For the text-containing cell, return its midpoint in [X, Y] coordinate format. 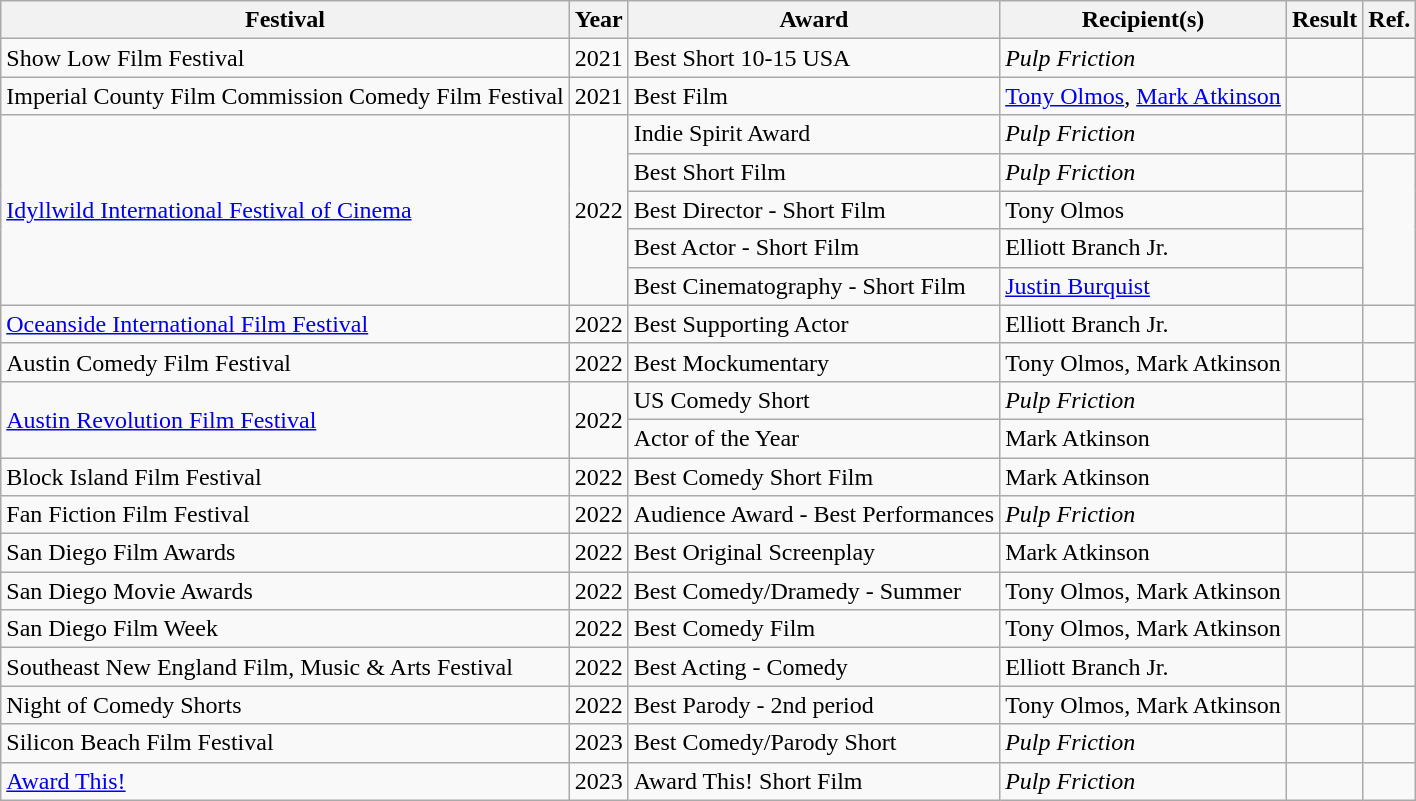
Show Low Film Festival [285, 58]
US Comedy Short [814, 400]
San Diego Movie Awards [285, 591]
Austin Comedy Film Festival [285, 362]
Fan Fiction Film Festival [285, 515]
Ref. [1390, 20]
Recipient(s) [1144, 20]
Actor of the Year [814, 438]
San Diego Film Week [285, 629]
Best Comedy Film [814, 629]
Best Original Screenplay [814, 553]
San Diego Film Awards [285, 553]
Best Short Film [814, 172]
Tony Olmos [1144, 210]
Night of Comedy Shorts [285, 705]
Best Director - Short Film [814, 210]
Award [814, 20]
Southeast New England Film, Music & Arts Festival [285, 667]
Best Film [814, 96]
Austin Revolution Film Festival [285, 419]
Best Comedy/Parody Short [814, 743]
Festival [285, 20]
Best Short 10-15 USA [814, 58]
Best Comedy/Dramedy - Summer [814, 591]
Silicon Beach Film Festival [285, 743]
Best Actor - Short Film [814, 248]
Audience Award - Best Performances [814, 515]
Indie Spirit Award [814, 134]
Best Cinematography - Short Film [814, 286]
Best Comedy Short Film [814, 477]
Year [598, 20]
Justin Burquist [1144, 286]
Best Acting - Comedy [814, 667]
Award This! Short Film [814, 781]
Idyllwild International Festival of Cinema [285, 210]
Award This! [285, 781]
Block Island Film Festival [285, 477]
Result [1324, 20]
Best Supporting Actor [814, 324]
Oceanside International Film Festival [285, 324]
Best Mockumentary [814, 362]
Imperial County Film Commission Comedy Film Festival [285, 96]
Best Parody - 2nd period [814, 705]
